Pinpoint the cell where the given text exists, returning its (x, y) midpoint coordinate. 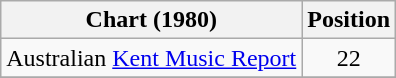
Chart (1980) (152, 20)
22 (349, 58)
Position (349, 20)
Australian Kent Music Report (152, 58)
